Locate the cell with the specified text and output its [x, y] center coordinate. 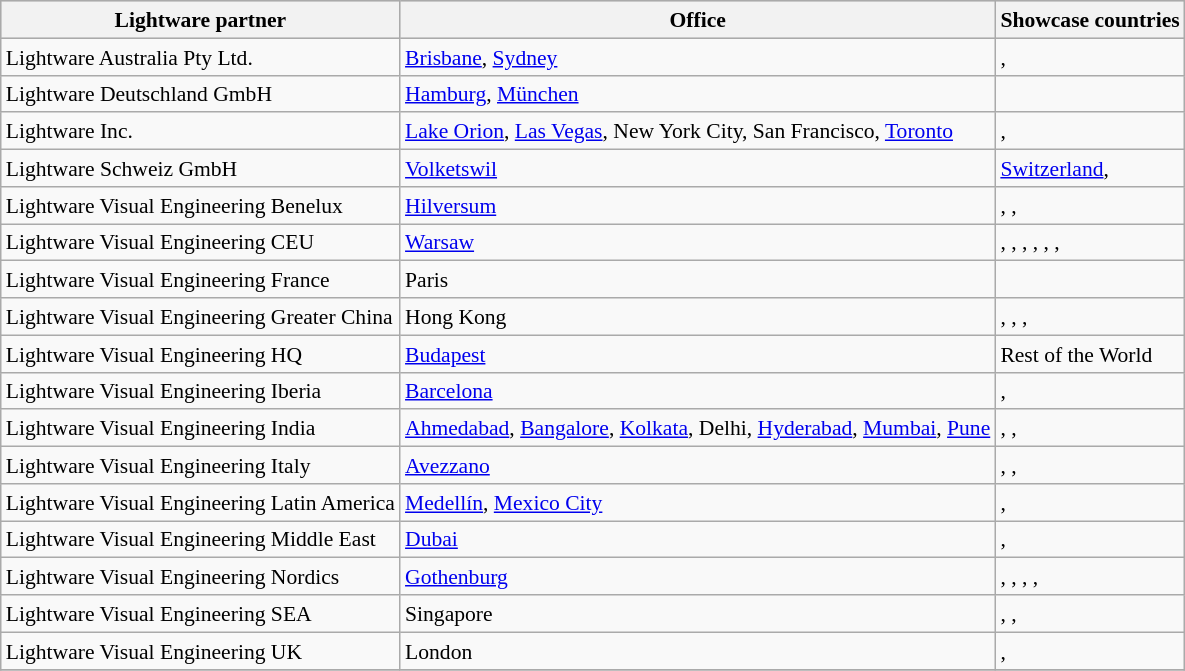
Hilversum [698, 206]
Gothenburg [698, 576]
Lightware Visual Engineering Greater China [200, 316]
Hong Kong [698, 316]
Hamburg, München [698, 94]
Lightware Visual Engineering France [200, 280]
Lightware Visual Engineering Nordics [200, 576]
Volketswil [698, 168]
London [698, 650]
Lightware Australia Pty Ltd. [200, 56]
Rest of the World [1090, 354]
Lightware partner [200, 20]
Warsaw [698, 242]
Lightware Visual Engineering Iberia [200, 390]
Lightware Visual Engineering Latin America [200, 502]
Lightware Visual Engineering CEU [200, 242]
Lightware Visual Engineering Middle East [200, 540]
Ahmedabad, Bangalore, Kolkata, Delhi, Hyderabad, Mumbai, Pune [698, 428]
Lightware Visual Engineering Benelux [200, 206]
Lightware Visual Engineering India [200, 428]
Lightware Visual Engineering SEA [200, 614]
Brisbane, Sydney [698, 56]
Lightware Inc. [200, 132]
Avezzano [698, 466]
Barcelona [698, 390]
Budapest [698, 354]
Lightware Visual Engineering UK [200, 650]
Lake Orion, Las Vegas, New York City, San Francisco, Toronto [698, 132]
Lightware Visual Engineering Italy [200, 466]
Lightware Visual Engineering HQ [200, 354]
Showcase countries [1090, 20]
Office [698, 20]
Dubai [698, 540]
, , , , , , [1090, 242]
Lightware Schweiz GmbH [200, 168]
Switzerland, [1090, 168]
, , , , [1090, 576]
Lightware Deutschland GmbH [200, 94]
Singapore [698, 614]
, , , [1090, 316]
Paris [698, 280]
Medellín, Mexico City [698, 502]
